Determine the (x, y) coordinate at the center of the cell enclosing the given text.  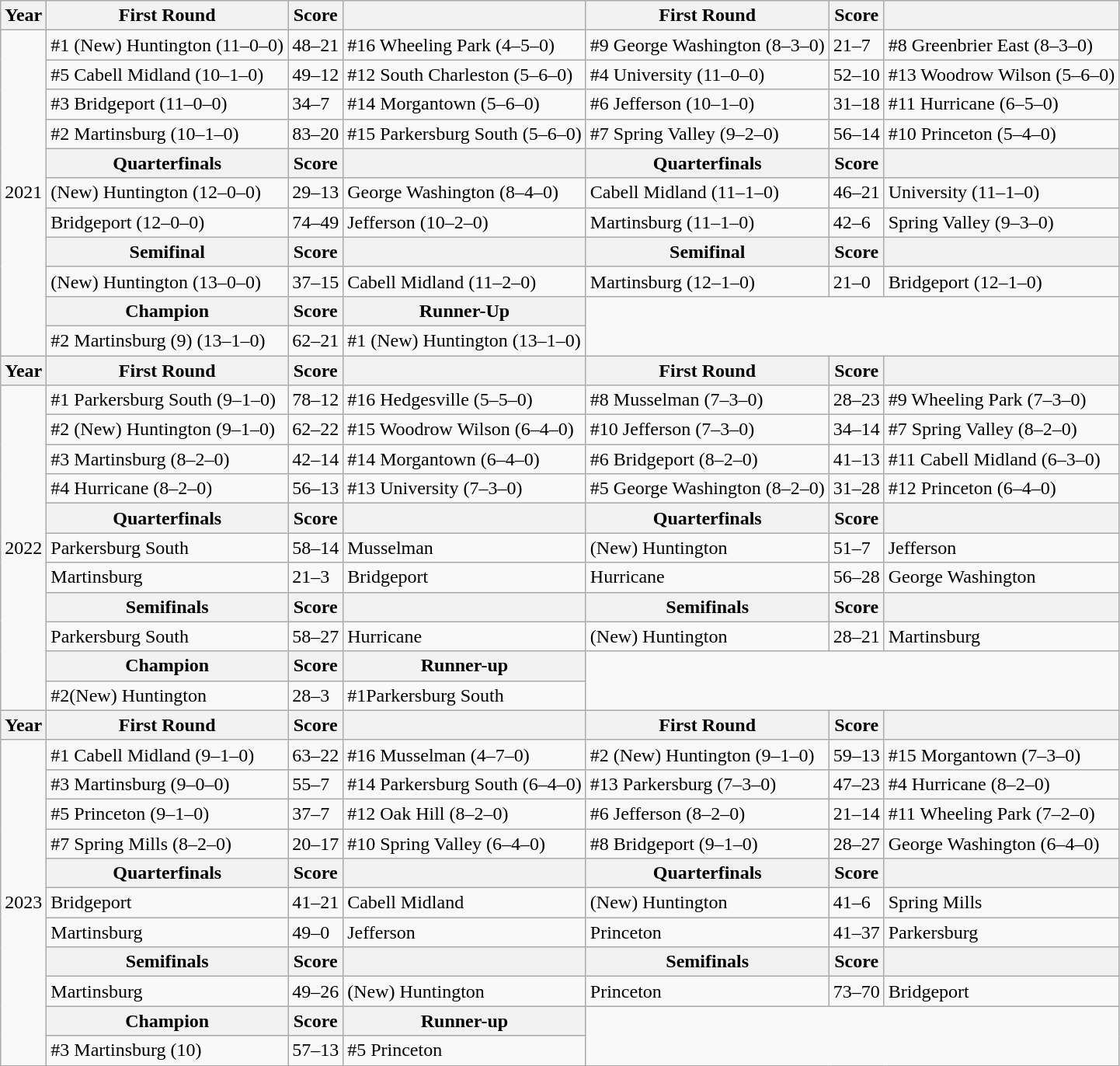
Musselman (464, 548)
Spring Mills (1002, 903)
#10 Princeton (5–4–0) (1002, 134)
#5 George Washington (8–2–0) (707, 489)
#10 Jefferson (7–3–0) (707, 430)
Cabell Midland (11–1–0) (707, 193)
#11 Wheeling Park (7–2–0) (1002, 813)
#9 Wheeling Park (7–3–0) (1002, 400)
#2 Martinsburg (9) (13–1–0) (168, 340)
#11 Cabell Midland (6–3–0) (1002, 459)
#5 Princeton (464, 1050)
#15 Woodrow Wilson (6–4–0) (464, 430)
#6 Jefferson (10–1–0) (707, 104)
21–14 (856, 813)
#7 Spring Valley (8–2–0) (1002, 430)
#8 Musselman (7–3–0) (707, 400)
Cabell Midland (464, 903)
University (11–1–0) (1002, 193)
21–3 (315, 577)
#12 Oak Hill (8–2–0) (464, 813)
47–23 (856, 784)
#1Parkersburg South (464, 695)
34–7 (315, 104)
#3 Martinsburg (8–2–0) (168, 459)
63–22 (315, 754)
#13 Parkersburg (7–3–0) (707, 784)
#8 Greenbrier East (8–3–0) (1002, 45)
#14 Parkersburg South (6–4–0) (464, 784)
49–26 (315, 991)
29–13 (315, 193)
#16 Musselman (4–7–0) (464, 754)
#12 Princeton (6–4–0) (1002, 489)
21–0 (856, 281)
#14 Morgantown (6–4–0) (464, 459)
Bridgeport (12–1–0) (1002, 281)
28–21 (856, 636)
#4 University (11–0–0) (707, 75)
#6 Jefferson (8–2–0) (707, 813)
46–21 (856, 193)
#3 Martinsburg (10) (168, 1050)
#15 Parkersburg South (5–6–0) (464, 134)
49–0 (315, 932)
48–21 (315, 45)
37–7 (315, 813)
#1 (New) Huntington (11–0–0) (168, 45)
83–20 (315, 134)
42–6 (856, 222)
58–14 (315, 548)
Spring Valley (9–3–0) (1002, 222)
#9 George Washington (8–3–0) (707, 45)
58–27 (315, 636)
Cabell Midland (11–2–0) (464, 281)
21–7 (856, 45)
#7 Spring Mills (8–2–0) (168, 843)
#15 Morgantown (7–3–0) (1002, 754)
78–12 (315, 400)
73–70 (856, 991)
57–13 (315, 1050)
52–10 (856, 75)
#5 Cabell Midland (10–1–0) (168, 75)
#16 Wheeling Park (4–5–0) (464, 45)
#12 South Charleston (5–6–0) (464, 75)
41–21 (315, 903)
Runner-Up (464, 311)
41–6 (856, 903)
#3 Martinsburg (9–0–0) (168, 784)
31–18 (856, 104)
(New) Huntington (12–0–0) (168, 193)
28–23 (856, 400)
Parkersburg (1002, 932)
20–17 (315, 843)
(New) Huntington (13–0–0) (168, 281)
#10 Spring Valley (6–4–0) (464, 843)
31–28 (856, 489)
George Washington (1002, 577)
#2 Martinsburg (10–1–0) (168, 134)
Bridgeport (12–0–0) (168, 222)
#16 Hedgesville (5–5–0) (464, 400)
41–37 (856, 932)
56–14 (856, 134)
#2(New) Huntington (168, 695)
George Washington (6–4–0) (1002, 843)
2022 (23, 549)
Jefferson (10–2–0) (464, 222)
49–12 (315, 75)
#7 Spring Valley (9–2–0) (707, 134)
#1 (New) Huntington (13–1–0) (464, 340)
28–27 (856, 843)
62–21 (315, 340)
2023 (23, 903)
#1 Parkersburg South (9–1–0) (168, 400)
42–14 (315, 459)
51–7 (856, 548)
55–7 (315, 784)
37–15 (315, 281)
41–13 (856, 459)
34–14 (856, 430)
#13 University (7–3–0) (464, 489)
#14 Morgantown (5–6–0) (464, 104)
56–28 (856, 577)
#13 Woodrow Wilson (5–6–0) (1002, 75)
#6 Bridgeport (8–2–0) (707, 459)
Martinsburg (12–1–0) (707, 281)
2021 (23, 193)
#5 Princeton (9–1–0) (168, 813)
56–13 (315, 489)
Martinsburg (11–1–0) (707, 222)
28–3 (315, 695)
59–13 (856, 754)
62–22 (315, 430)
#1 Cabell Midland (9–1–0) (168, 754)
74–49 (315, 222)
#8 Bridgeport (9–1–0) (707, 843)
#11 Hurricane (6–5–0) (1002, 104)
#3 Bridgeport (11–0–0) (168, 104)
George Washington (8–4–0) (464, 193)
